For the text-containing cell, return its midpoint in [X, Y] coordinate format. 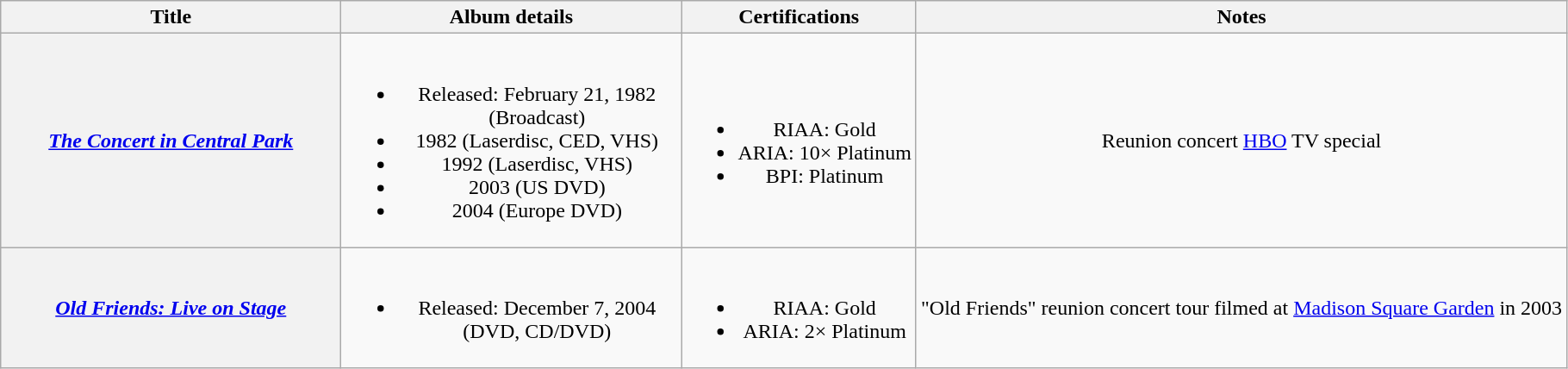
Notes [1241, 17]
Released: December 7, 2004 (DVD, CD/DVD) [512, 308]
RIAA: GoldARIA: 10× PlatinumBPI: Platinum [800, 141]
Album details [512, 17]
RIAA: GoldARIA: 2× Platinum [800, 308]
Reunion concert HBO TV special [1241, 141]
The Concert in Central Park [171, 141]
Old Friends: Live on Stage [171, 308]
Certifications [800, 17]
"Old Friends" reunion concert tour filmed at Madison Square Garden in 2003 [1241, 308]
Released: February 21, 1982 (Broadcast)1982 (Laserdisc, CED, VHS)1992 (Laserdisc, VHS)2003 (US DVD)2004 (Europe DVD) [512, 141]
Title [171, 17]
